Find where the given text appears and provide that cell's center as [X, Y] coordinate. 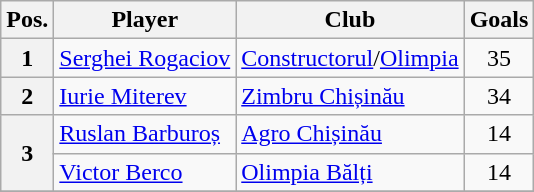
34 [499, 96]
Goals [499, 20]
Victor Berco [145, 172]
Olimpia Bălți [350, 172]
3 [28, 153]
Pos. [28, 20]
Zimbru Chișinău [350, 96]
Constructorul/Olimpia [350, 58]
1 [28, 58]
Serghei Rogaciov [145, 58]
Agro Chișinău [350, 134]
35 [499, 58]
Iurie Miterev [145, 96]
Ruslan Barburoș [145, 134]
2 [28, 96]
Player [145, 20]
Club [350, 20]
